Capture the cell that displays the provided text and extract its [x, y] central coordinate. 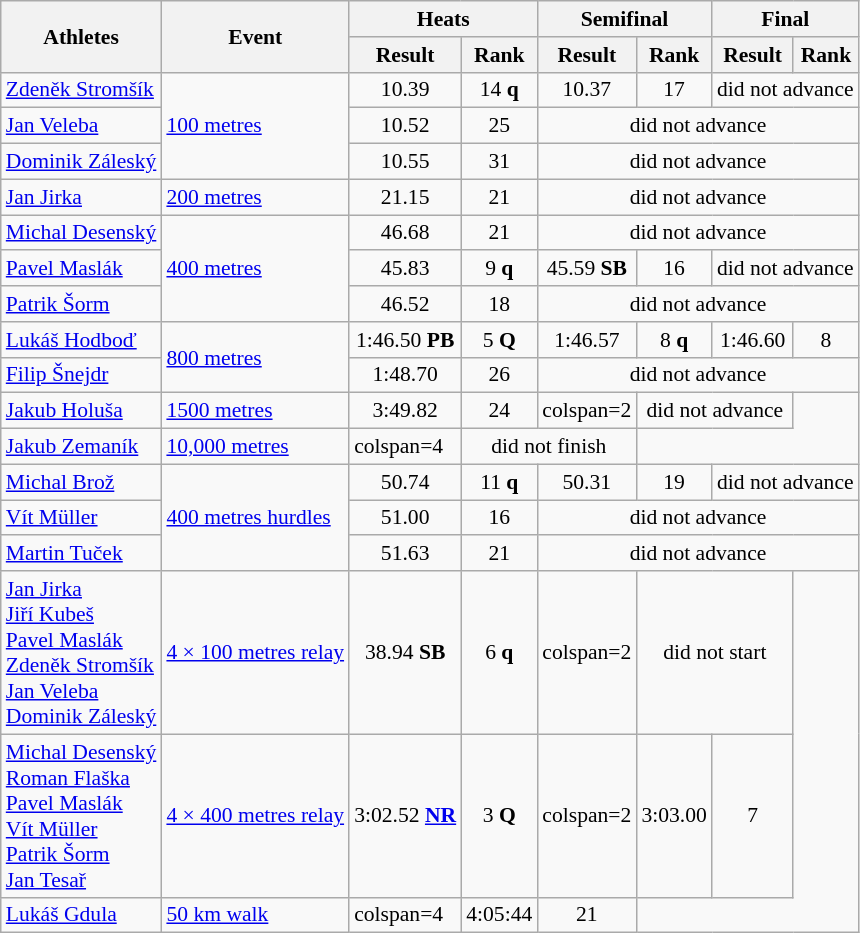
4 × 400 metres relay [255, 816]
8 [826, 340]
46.52 [405, 304]
Martin Tuček [82, 554]
10.52 [405, 126]
11 q [499, 482]
19 [674, 482]
14 q [499, 90]
51.63 [405, 554]
did not finish [548, 447]
1:46.60 [752, 340]
7 [752, 816]
Jakub Holuša [82, 411]
4 × 100 metres relay [255, 652]
1500 metres [255, 411]
Pavel Maslák [82, 269]
Jan Veleba [82, 126]
21.15 [405, 197]
3:03.00 [674, 816]
6 q [499, 652]
Zdeněk Stromšík [82, 90]
3 Q [499, 816]
46.68 [405, 233]
38.94 SB [405, 652]
Filip Šnejdr [82, 375]
45.83 [405, 269]
Jan JirkaJiří KubešPavel MaslákZdeněk StromšíkJan VelebaDominik Záleský [82, 652]
5 Q [499, 340]
Michal DesenskýRoman FlaškaPavel MaslákVít MüllerPatrik ŠormJan Tesař [82, 816]
17 [674, 90]
31 [499, 162]
50 km walk [255, 915]
100 metres [255, 126]
26 [499, 375]
Athletes [82, 36]
Dominik Záleský [82, 162]
Vít Müller [82, 518]
400 metres [255, 268]
Jakub Zemaník [82, 447]
4:05:44 [499, 915]
45.59 SB [586, 269]
9 q [499, 269]
1:48.70 [405, 375]
Heats [443, 19]
Patrik Šorm [82, 304]
Lukáš Hodboď [82, 340]
10.55 [405, 162]
50.74 [405, 482]
400 metres hurdles [255, 518]
did not start [714, 652]
Michal Desenský [82, 233]
24 [499, 411]
3:49.82 [405, 411]
Final [786, 19]
1:46.50 PB [405, 340]
200 metres [255, 197]
50.31 [586, 482]
10.39 [405, 90]
1:46.57 [586, 340]
Michal Brož [82, 482]
25 [499, 126]
10,000 metres [255, 447]
51.00 [405, 518]
Lukáš Gdula [82, 915]
Semifinal [624, 19]
Jan Jirka [82, 197]
3:02.52 NR [405, 816]
800 metres [255, 358]
18 [499, 304]
8 q [674, 340]
10.37 [586, 90]
Event [255, 36]
